Return (X, Y) of the center of cell containing provided text 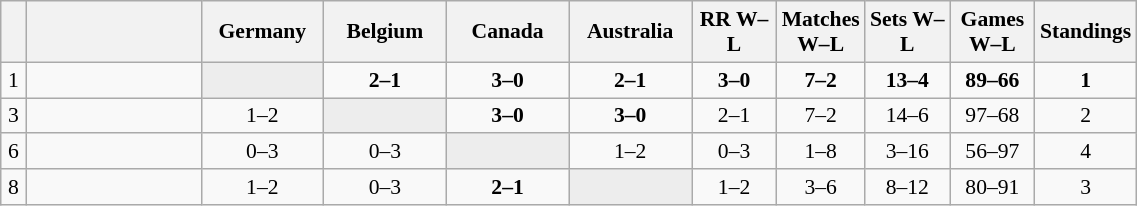
RR W–L (734, 32)
Canada (508, 32)
Games W–L (992, 32)
Sets W–L (908, 32)
80–91 (992, 187)
4 (1086, 152)
Belgium (386, 32)
14–6 (908, 116)
13–4 (908, 80)
1–8 (821, 152)
97–68 (992, 116)
2 (1086, 116)
8–12 (908, 187)
3–6 (821, 187)
Matches W–L (821, 32)
6 (14, 152)
Australia (630, 32)
8 (14, 187)
89–66 (992, 80)
56–97 (992, 152)
Standings (1086, 32)
Germany (262, 32)
3–16 (908, 152)
